Identify which cell holds the provided text, then report its (X, Y) central coordinate. 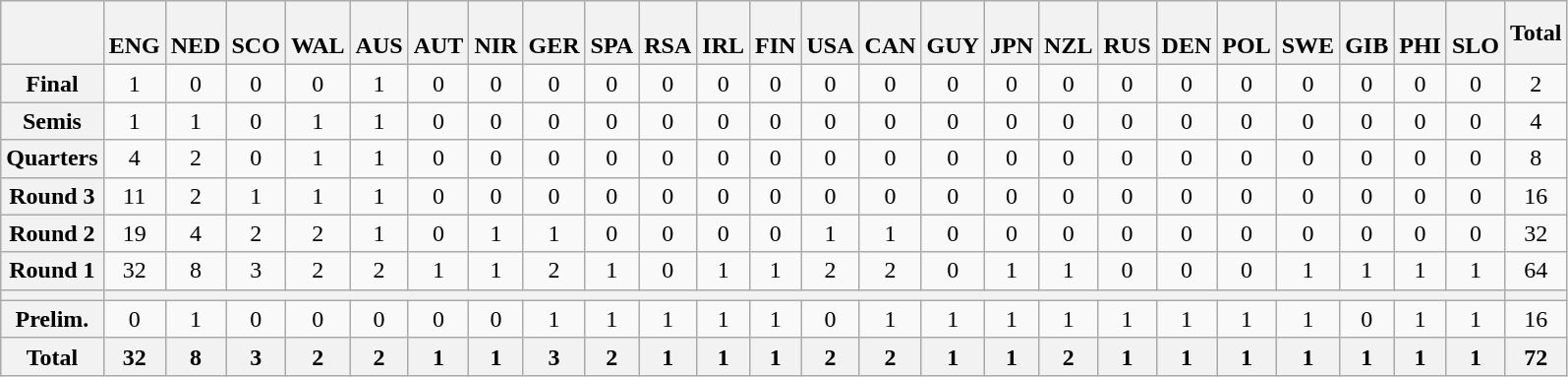
JPN (1011, 33)
RUS (1127, 33)
AUT (438, 33)
USA (830, 33)
GER (554, 33)
SWE (1307, 33)
IRL (724, 33)
SCO (256, 33)
CAN (891, 33)
Round 1 (52, 271)
Prelim. (52, 319)
SLO (1475, 33)
POL (1247, 33)
11 (134, 196)
AUS (379, 33)
WAL (318, 33)
Semis (52, 121)
SPA (611, 33)
72 (1537, 356)
FIN (776, 33)
GUY (953, 33)
NIR (495, 33)
GIB (1366, 33)
RSA (668, 33)
Quarters (52, 158)
ENG (134, 33)
64 (1537, 271)
NED (196, 33)
NZL (1069, 33)
PHI (1421, 33)
Final (52, 84)
DEN (1187, 33)
Round 2 (52, 233)
19 (134, 233)
Round 3 (52, 196)
